Locate the cell with the specified text and output its (x, y) center coordinate. 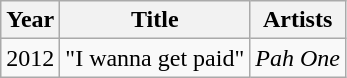
Artists (298, 20)
"I wanna get paid" (155, 58)
Title (155, 20)
2012 (30, 58)
Year (30, 20)
Pah One (298, 58)
